Search for the cell housing the specified text and yield its (x, y) center coordinate. 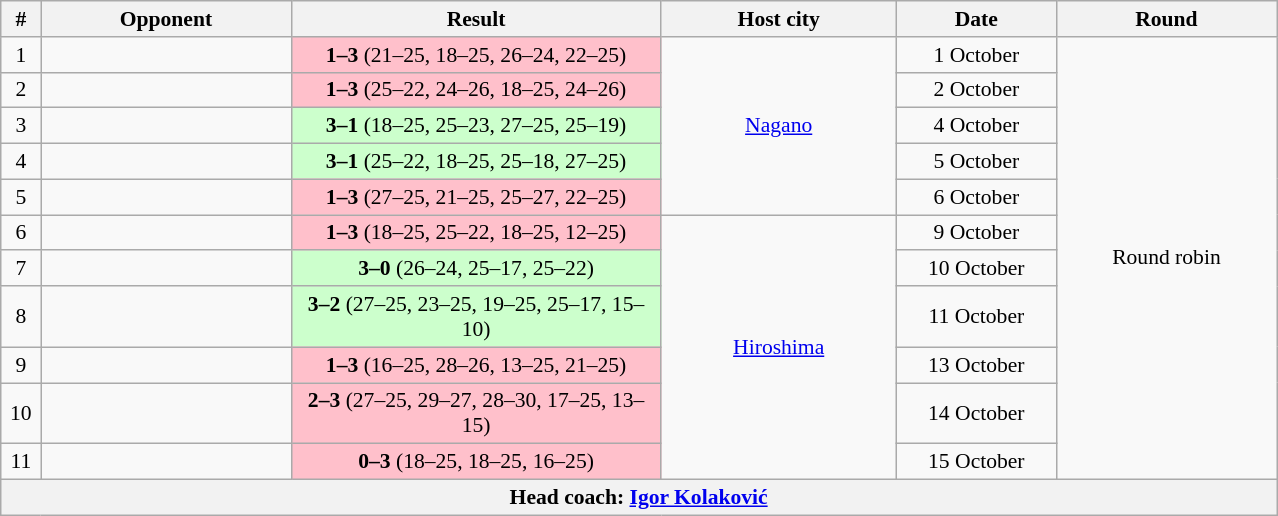
1–3 (27–25, 21–25, 25–27, 22–25) (476, 197)
5 (21, 197)
1–3 (18–25, 25–22, 18–25, 12–25) (476, 233)
3–1 (25–22, 18–25, 25–18, 27–25) (476, 162)
8 (21, 316)
0–3 (18–25, 18–25, 16–25) (476, 462)
3–2 (27–25, 23–25, 19–25, 25–17, 15–10) (476, 316)
9 October (976, 233)
3 (21, 126)
5 October (976, 162)
1–3 (16–25, 28–26, 13–25, 21–25) (476, 365)
10 (21, 414)
11 October (976, 316)
2 (21, 90)
Nagano (778, 126)
4 (21, 162)
7 (21, 269)
6 (21, 233)
Host city (778, 19)
Head coach: Igor Kolaković (639, 498)
4 October (976, 126)
1 (21, 55)
11 (21, 462)
Round (1166, 19)
10 October (976, 269)
# (21, 19)
15 October (976, 462)
6 October (976, 197)
Opponent (166, 19)
1 October (976, 55)
14 October (976, 414)
3–1 (18–25, 25–23, 27–25, 25–19) (476, 126)
2 October (976, 90)
Result (476, 19)
Hiroshima (778, 348)
13 October (976, 365)
2–3 (27–25, 29–27, 28–30, 17–25, 13–15) (476, 414)
1–3 (25–22, 24–26, 18–25, 24–26) (476, 90)
Round robin (1166, 258)
Date (976, 19)
9 (21, 365)
1–3 (21–25, 18–25, 26–24, 22–25) (476, 55)
3–0 (26–24, 25–17, 25–22) (476, 269)
